Locate the cell with the specified text and output its [X, Y] center coordinate. 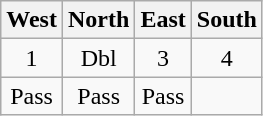
North [98, 20]
4 [226, 58]
East [163, 20]
South [226, 20]
West [32, 20]
1 [32, 58]
Dbl [98, 58]
3 [163, 58]
